Output the [X, Y] coordinate of the center of the cell containing the given text.  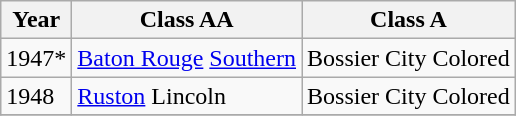
1947* [36, 58]
Class A [409, 20]
Baton Rouge Southern [187, 58]
Class AA [187, 20]
Ruston Lincoln [187, 96]
Year [36, 20]
1948 [36, 96]
